Extract the (X, Y) coordinate from the center of the cell holding the provided text.  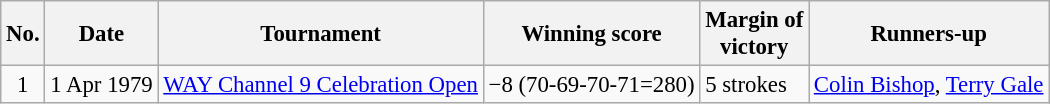
WAY Channel 9 Celebration Open (320, 85)
Winning score (592, 34)
Runners-up (929, 34)
−8 (70-69-70-71=280) (592, 85)
1 (23, 85)
Date (102, 34)
Margin ofvictory (754, 34)
5 strokes (754, 85)
1 Apr 1979 (102, 85)
Tournament (320, 34)
Colin Bishop, Terry Gale (929, 85)
No. (23, 34)
